Find where the given text appears and provide that cell's center as [x, y] coordinate. 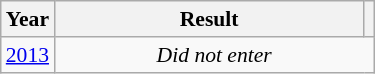
2013 [28, 55]
Result [209, 19]
Did not enter [214, 55]
Year [28, 19]
